Scan for the cell matching the given text and deliver its [X, Y] coordinate at center. 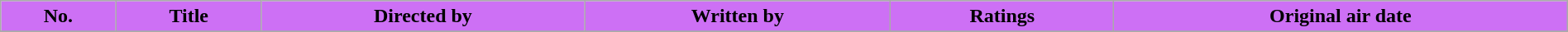
Original air date [1341, 16]
Directed by [423, 16]
Written by [738, 16]
Title [189, 16]
No. [58, 16]
Ratings [1002, 16]
